Search for the cell housing the specified text and yield its [x, y] center coordinate. 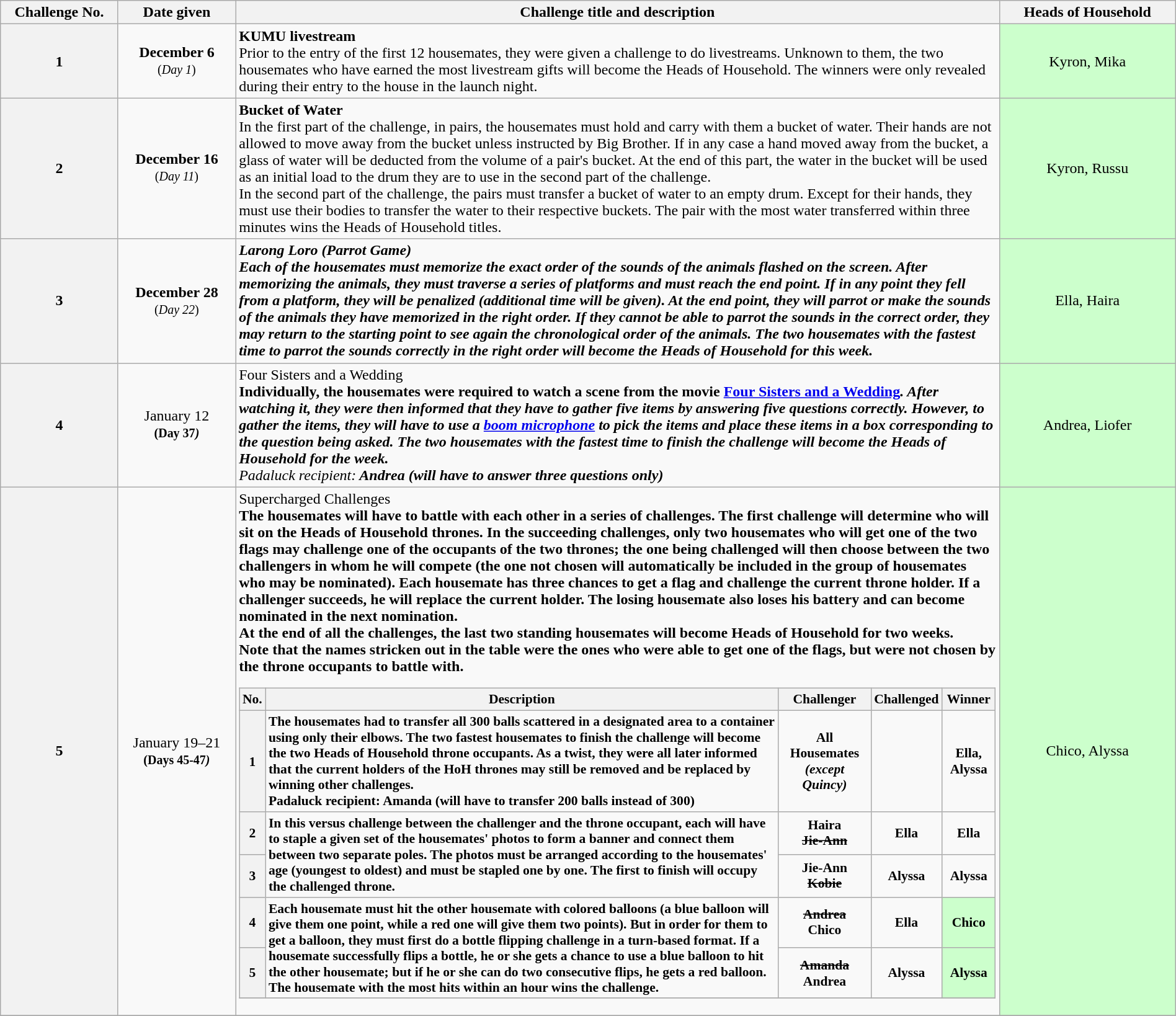
Challenge No. [60, 12]
December 16(Day 11) [176, 169]
Challenger [825, 700]
December 28(Day 22) [176, 301]
Winner [969, 700]
Chico [969, 922]
Ella, Haira [1087, 301]
Kyron, Mika [1087, 61]
All Housemates (except Quincy) [825, 762]
Jie-AnnKobie [825, 876]
AmandaAndrea [825, 973]
Ella, Alyssa [969, 762]
No. [252, 700]
January 19–21(Days 45-47) [176, 751]
Chico, Alyssa [1087, 751]
HairaJie-Ann [825, 834]
Challenge title and description [618, 12]
Challenged [906, 700]
January 12(Day 37) [176, 425]
AndreaChico [825, 922]
Heads of Household [1087, 12]
Kyron, Russu [1087, 169]
Andrea, Liofer [1087, 425]
Date given [176, 12]
Description [522, 700]
December 6(Day 1) [176, 61]
